Scan for the cell matching the given text and deliver its (x, y) coordinate at center. 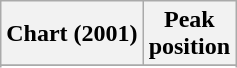
Peakposition (189, 34)
Chart (2001) (72, 34)
